For the text-containing cell, return its midpoint in [X, Y] coordinate format. 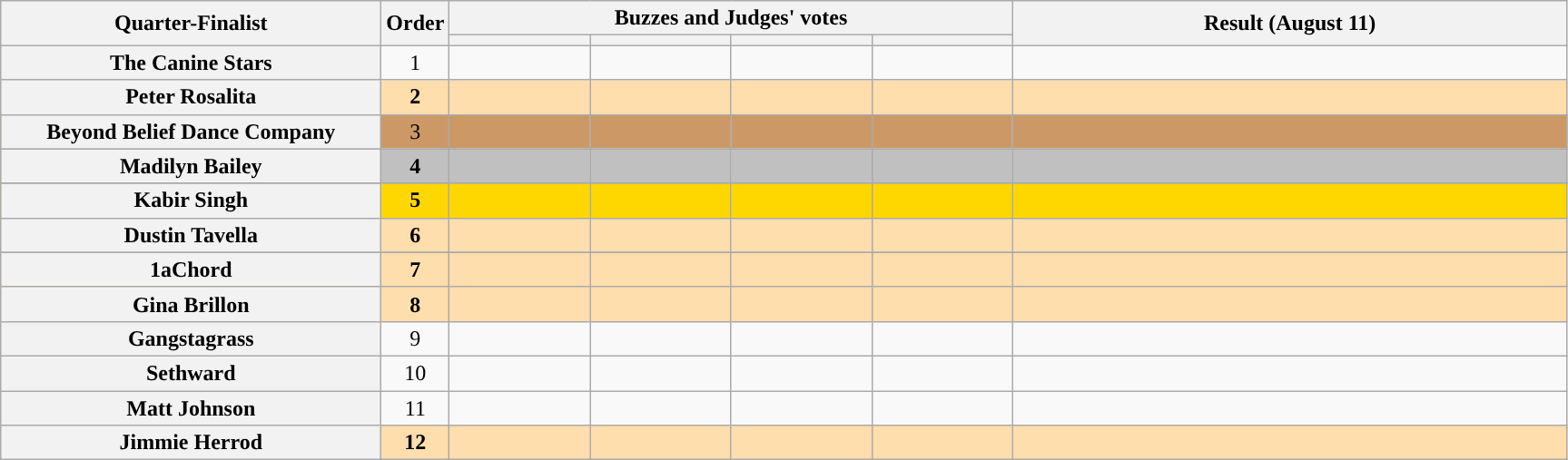
Matt Johnson [191, 407]
Beyond Belief Dance Company [191, 132]
5 [416, 201]
Peter Rosalita [191, 97]
8 [416, 304]
Order [416, 24]
4 [416, 166]
Quarter-Finalist [191, 24]
Result (August 11) [1289, 24]
7 [416, 269]
1 [416, 63]
Jimmie Herrod [191, 443]
10 [416, 373]
Madilyn Bailey [191, 166]
12 [416, 443]
2 [416, 97]
Dustin Tavella [191, 235]
11 [416, 407]
Kabir Singh [191, 201]
9 [416, 338]
Sethward [191, 373]
The Canine Stars [191, 63]
Gina Brillon [191, 304]
6 [416, 235]
Buzzes and Judges' votes [731, 18]
Gangstagrass [191, 338]
1aChord [191, 269]
3 [416, 132]
